Locate the cell with the specified text and output its [X, Y] center coordinate. 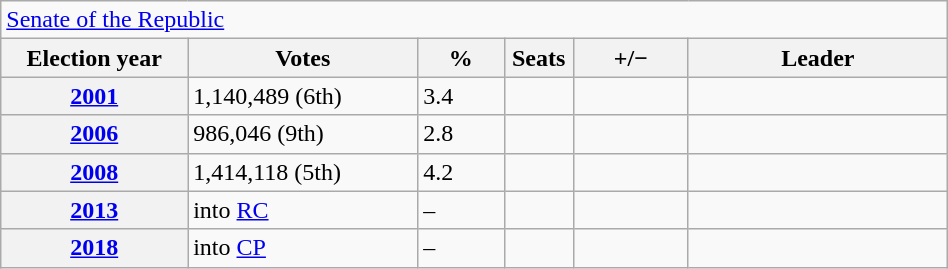
2013 [94, 210]
Senate of the Republic [474, 20]
2006 [94, 134]
% [461, 58]
Seats [538, 58]
+/− [630, 58]
4.2 [461, 172]
986,046 (9th) [303, 134]
Election year [94, 58]
Votes [303, 58]
1,414,118 (5th) [303, 172]
2008 [94, 172]
2001 [94, 96]
Leader [818, 58]
3.4 [461, 96]
2018 [94, 248]
into CP [303, 248]
2.8 [461, 134]
1,140,489 (6th) [303, 96]
into RC [303, 210]
